From the cell containing the given text, extract its center point as [x, y] coordinate. 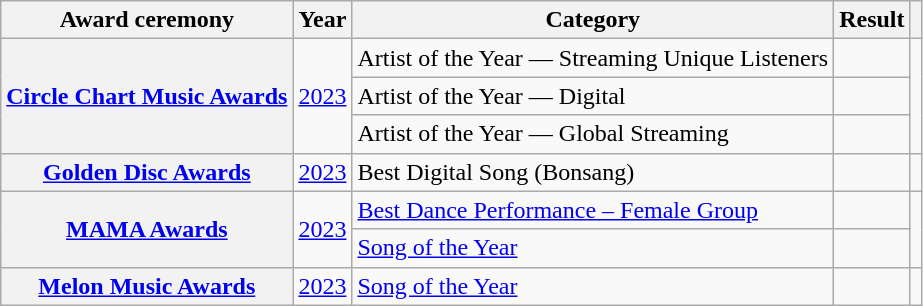
Result [872, 20]
Award ceremony [147, 20]
Artist of the Year — Global Streaming [593, 134]
Artist of the Year — Digital [593, 96]
Category [593, 20]
Golden Disc Awards [147, 172]
Melon Music Awards [147, 286]
Artist of the Year — Streaming Unique Listeners [593, 58]
Circle Chart Music Awards [147, 96]
Best Dance Performance – Female Group [593, 210]
Best Digital Song (Bonsang) [593, 172]
Year [322, 20]
MAMA Awards [147, 229]
